From the cell containing the given text, extract its center point as (X, Y) coordinate. 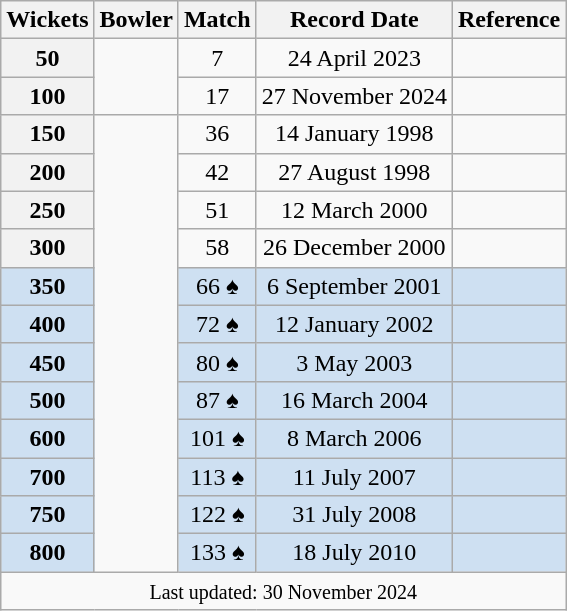
31 July 2008 (354, 515)
87 ♠ (217, 400)
750 (48, 515)
42 (217, 172)
17 (217, 96)
11 July 2007 (354, 477)
101 ♠ (217, 438)
24 April 2023 (354, 58)
200 (48, 172)
300 (48, 248)
Last updated: 30 November 2024 (284, 591)
12 January 2002 (354, 324)
18 July 2010 (354, 553)
7 (217, 58)
50 (48, 58)
600 (48, 438)
Bowler (136, 20)
16 March 2004 (354, 400)
100 (48, 96)
Record Date (354, 20)
Match (217, 20)
51 (217, 210)
72 ♠ (217, 324)
350 (48, 286)
Wickets (48, 20)
12 March 2000 (354, 210)
133 ♠ (217, 553)
122 ♠ (217, 515)
26 December 2000 (354, 248)
27 November 2024 (354, 96)
66 ♠ (217, 286)
450 (48, 362)
27 August 1998 (354, 172)
3 May 2003 (354, 362)
36 (217, 134)
80 ♠ (217, 362)
113 ♠ (217, 477)
8 March 2006 (354, 438)
400 (48, 324)
800 (48, 553)
Reference (508, 20)
150 (48, 134)
58 (217, 248)
14 January 1998 (354, 134)
500 (48, 400)
6 September 2001 (354, 286)
700 (48, 477)
250 (48, 210)
